Detect which cell encompasses the target text, then output its (X, Y) center coordinate. 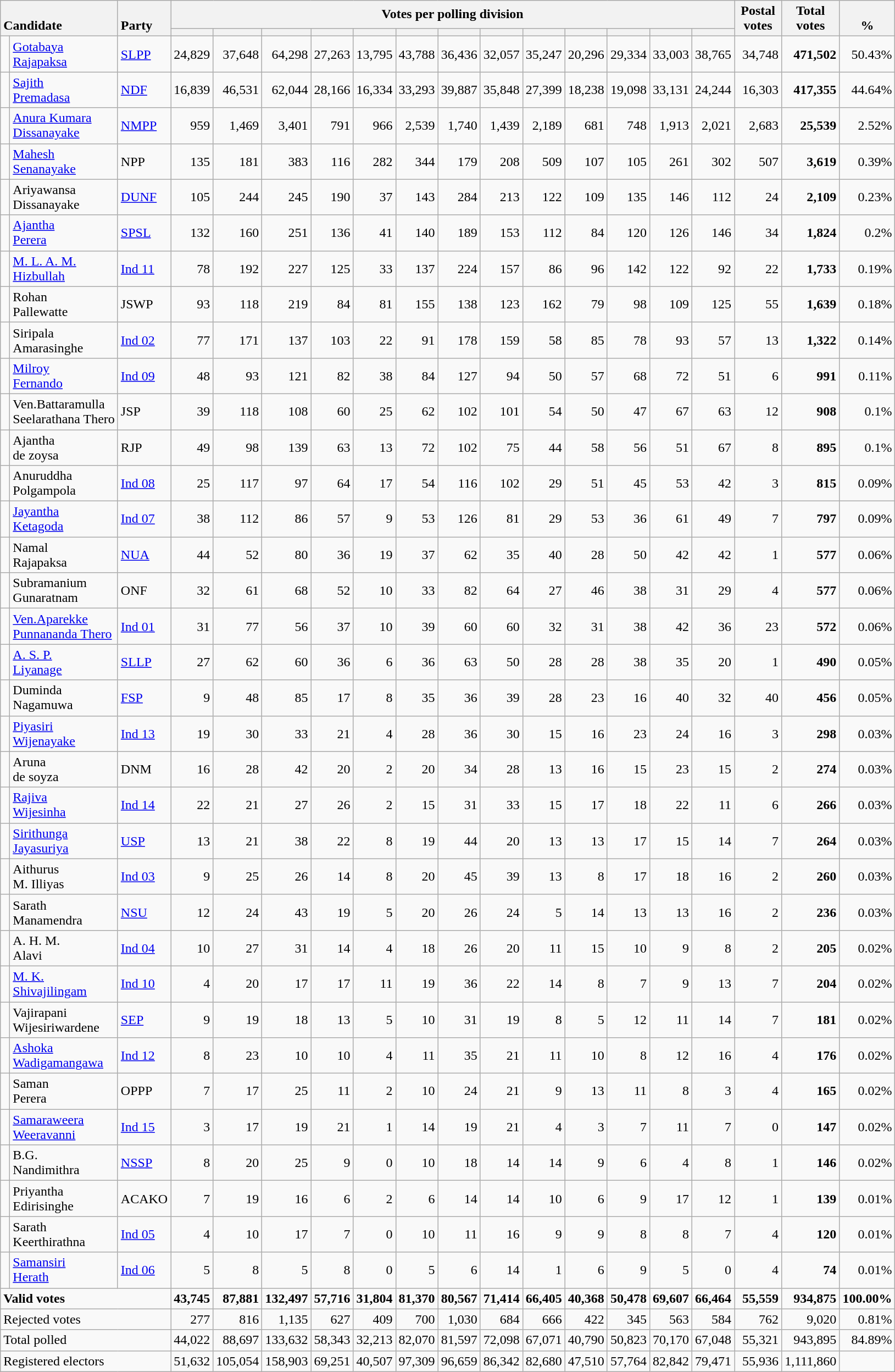
M. L. A. M.Hizbullah (64, 268)
27,263 (332, 54)
43,788 (416, 54)
OPPP (144, 1092)
51,632 (192, 1361)
33,293 (416, 90)
Arunade soyza (64, 770)
25,539 (811, 125)
NDF (144, 90)
GotabayaRajapaksa (64, 54)
DumindaNagamuwa (64, 698)
27,399 (544, 90)
165 (811, 1092)
Total polled (86, 1340)
277 (192, 1319)
66,464 (713, 1298)
Ind 12 (144, 1055)
24,829 (192, 54)
417,355 (811, 90)
266 (811, 805)
345 (629, 1319)
SarathKeerthirathna (64, 1235)
1,439 (501, 125)
260 (811, 876)
153 (501, 233)
66,405 (544, 1298)
213 (501, 197)
31,804 (375, 1298)
43,745 (192, 1298)
Ajanthade zoysa (64, 447)
55,559 (758, 1298)
JayanthaKetagoda (64, 519)
94 (501, 376)
0.19% (867, 268)
AshokaWadigamangawa (64, 1055)
2,539 (416, 125)
36,436 (459, 54)
SamaraweeraWeeravanni (64, 1127)
97,309 (416, 1361)
44.64% (867, 90)
490 (811, 662)
509 (544, 162)
Total votes (811, 19)
NUA (144, 555)
0.2% (867, 233)
2,189 (544, 125)
136 (332, 233)
67,048 (713, 1340)
JSP (144, 411)
AnuruddhaPolgampola (64, 484)
84.89% (867, 1340)
1,913 (670, 125)
383 (287, 162)
Ind 14 (144, 805)
584 (713, 1319)
507 (758, 162)
9,020 (811, 1319)
SarathManamendra (64, 912)
Ind 03 (144, 876)
74 (811, 1270)
80,567 (459, 1298)
35,247 (544, 54)
69,251 (332, 1361)
959 (192, 125)
NSSP (144, 1163)
157 (501, 268)
934,875 (811, 1298)
50.43% (867, 54)
3,619 (811, 162)
0.18% (867, 305)
% (867, 19)
39,887 (459, 90)
816 (237, 1319)
SEP (144, 1019)
Ven.BattaramullaSeelarathana Thero (64, 411)
1,030 (459, 1319)
37,648 (237, 54)
Ind 01 (144, 627)
Ind 10 (144, 984)
101 (501, 411)
16,334 (375, 90)
121 (287, 376)
47 (629, 411)
Ind 06 (144, 1270)
Ind 02 (144, 340)
563 (670, 1319)
160 (237, 233)
RohanPallewatte (64, 305)
62,044 (287, 90)
190 (332, 197)
105,054 (237, 1361)
18,238 (586, 90)
57,716 (332, 1298)
B.G.Nandimithra (64, 1163)
132,497 (287, 1298)
43 (287, 912)
13,795 (375, 54)
3,401 (287, 125)
AriyawansaDissanayake (64, 197)
91 (416, 340)
71,414 (501, 1298)
PiyasiriWijenayake (64, 733)
ACAKO (144, 1198)
57,764 (629, 1361)
69,607 (670, 1298)
96,659 (459, 1361)
1,469 (237, 125)
NamalRajapaksa (64, 555)
96 (586, 268)
966 (375, 125)
Anura KumaraDissanayake (64, 125)
284 (459, 197)
Rejected votes (86, 1319)
28,166 (332, 90)
ONF (144, 590)
JSWP (144, 305)
50,823 (629, 1340)
991 (811, 376)
Registered electors (86, 1361)
55,321 (758, 1340)
AithurusM. Illiyas (64, 876)
205 (811, 948)
138 (459, 305)
Candidate (59, 19)
32,057 (501, 54)
179 (459, 162)
46 (586, 590)
19,098 (629, 90)
40,368 (586, 1298)
251 (287, 233)
34,748 (758, 54)
155 (416, 305)
572 (811, 627)
NMPP (144, 125)
Ven.AparekkePunnananda Thero (64, 627)
117 (237, 484)
50,478 (629, 1298)
29,334 (629, 54)
204 (811, 984)
140 (416, 233)
171 (237, 340)
70,170 (670, 1340)
46,531 (237, 90)
VajirapaniWijesiriwardene (64, 1019)
162 (544, 305)
132 (192, 233)
Ind 05 (144, 1235)
236 (811, 912)
107 (586, 162)
44,022 (192, 1340)
97 (287, 484)
24,244 (713, 90)
FSP (144, 698)
64,298 (287, 54)
762 (758, 1319)
192 (237, 268)
86,342 (501, 1361)
35,848 (501, 90)
261 (670, 162)
SiripalaAmarasinghe (64, 340)
208 (501, 162)
55 (758, 305)
58,343 (332, 1340)
MilroyFernando (64, 376)
87,881 (237, 1298)
USP (144, 841)
344 (416, 162)
224 (459, 268)
627 (332, 1319)
159 (501, 340)
282 (375, 162)
133,632 (287, 1340)
40,507 (375, 1361)
0.81% (867, 1319)
NSU (144, 912)
142 (629, 268)
40,790 (586, 1340)
245 (287, 197)
1,740 (459, 125)
2,683 (758, 125)
158,903 (287, 1361)
20,296 (586, 54)
79 (586, 305)
0.11% (867, 376)
471,502 (811, 54)
81,597 (459, 1340)
72,098 (501, 1340)
103 (332, 340)
943,895 (811, 1340)
SamansiriHerath (64, 1270)
Ind 09 (144, 376)
NPP (144, 162)
Ind 04 (144, 948)
33,131 (670, 90)
895 (811, 447)
0.23% (867, 197)
302 (713, 162)
Postalvotes (758, 19)
SLPP (144, 54)
1,824 (811, 233)
M. K.Shivajilingam (64, 984)
1,733 (811, 268)
47,510 (586, 1361)
298 (811, 733)
147 (811, 1127)
Party (144, 19)
908 (811, 411)
1,111,860 (811, 1361)
Ind 15 (144, 1127)
DUNF (144, 197)
Votes per polling division (453, 14)
143 (416, 197)
666 (544, 1319)
0.14% (867, 340)
SPSL (144, 233)
797 (811, 519)
0.39% (867, 162)
274 (811, 770)
SubramaniumGunaratnam (64, 590)
176 (811, 1055)
41 (375, 233)
16,303 (758, 90)
422 (586, 1319)
264 (811, 841)
700 (416, 1319)
80 (287, 555)
SirithungaJayasuriya (64, 841)
33,003 (670, 54)
75 (501, 447)
100.00% (867, 1298)
2,021 (713, 125)
SLLP (144, 662)
82,070 (416, 1340)
2,109 (811, 197)
67,071 (544, 1340)
409 (375, 1319)
108 (287, 411)
178 (459, 340)
2.52% (867, 125)
SamanPerera (64, 1092)
123 (501, 305)
684 (501, 1319)
55,936 (758, 1361)
AjanthaPerera (64, 233)
16,839 (192, 90)
815 (811, 484)
PriyanthaEdirisinghe (64, 1198)
RJP (144, 447)
456 (811, 698)
1,135 (287, 1319)
SajithPremadasa (64, 90)
Ind 07 (144, 519)
88,697 (237, 1340)
748 (629, 125)
244 (237, 197)
Ind 13 (144, 733)
82,680 (544, 1361)
1,639 (811, 305)
MaheshSenanayake (64, 162)
81,370 (416, 1298)
681 (586, 125)
82,842 (670, 1361)
189 (459, 233)
A. H. M.Alavi (64, 948)
227 (287, 268)
791 (332, 125)
DNM (144, 770)
92 (713, 268)
219 (287, 305)
32,213 (375, 1340)
A. S. P.Liyanage (64, 662)
Ind 08 (144, 484)
Ind 11 (144, 268)
79,471 (713, 1361)
38,765 (713, 54)
127 (459, 376)
Valid votes (86, 1298)
RajivaWijesinha (64, 805)
1,322 (811, 340)
